Identify which cell holds the provided text, then report its (X, Y) central coordinate. 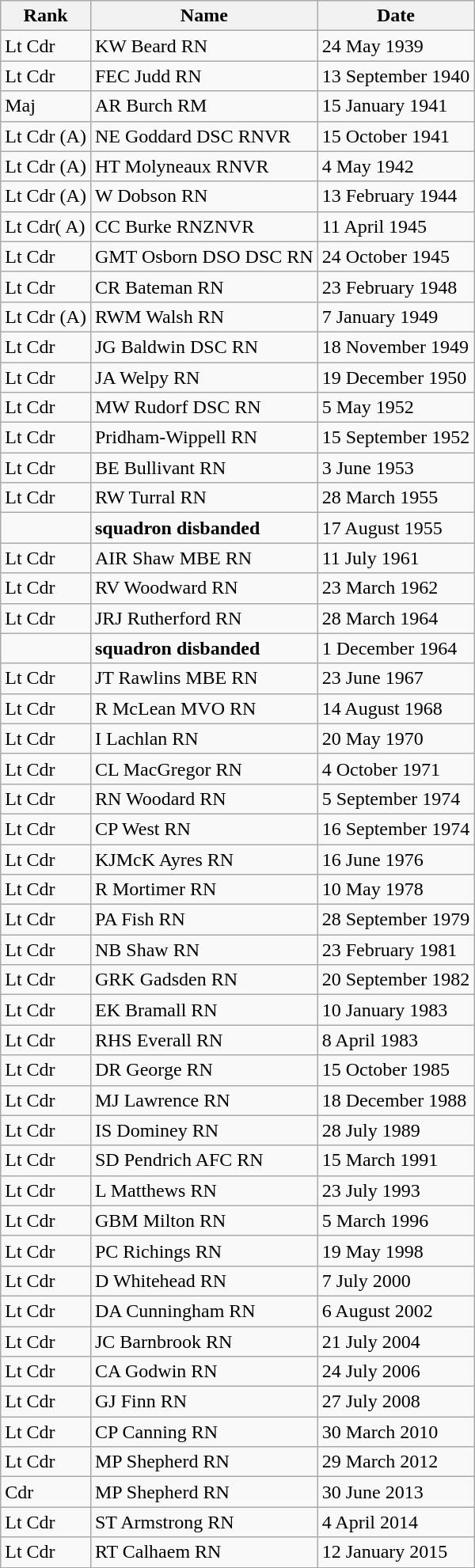
15 September 1952 (396, 438)
8 April 1983 (396, 1040)
13 February 1944 (396, 196)
17 August 1955 (396, 528)
PA Fish RN (204, 920)
5 September 1974 (396, 799)
RT Calhaem RN (204, 1552)
5 March 1996 (396, 1221)
7 January 1949 (396, 317)
GBM Milton RN (204, 1221)
16 September 1974 (396, 829)
JG Baldwin DSC RN (204, 347)
18 November 1949 (396, 347)
15 March 1991 (396, 1160)
DA Cunningham RN (204, 1311)
KW Beard RN (204, 46)
23 June 1967 (396, 678)
Maj (46, 106)
4 May 1942 (396, 166)
7 July 2000 (396, 1281)
16 June 1976 (396, 859)
MJ Lawrence RN (204, 1100)
CP West RN (204, 829)
4 October 1971 (396, 769)
12 January 2015 (396, 1552)
D Whitehead RN (204, 1281)
15 January 1941 (396, 106)
23 February 1948 (396, 287)
JRJ Rutherford RN (204, 618)
13 September 1940 (396, 76)
11 July 1961 (396, 558)
28 July 1989 (396, 1130)
30 June 2013 (396, 1492)
6 August 2002 (396, 1311)
Cdr (46, 1492)
10 January 1983 (396, 1010)
CP Canning RN (204, 1432)
30 March 2010 (396, 1432)
BE Bullivant RN (204, 468)
1 December 1964 (396, 648)
21 July 2004 (396, 1342)
IS Dominey RN (204, 1130)
R McLean MVO RN (204, 708)
24 May 1939 (396, 46)
GRK Gadsden RN (204, 980)
RV Woodward RN (204, 588)
RHS Everall RN (204, 1040)
CA Godwin RN (204, 1372)
GMT Osborn DSO DSC RN (204, 256)
HT Molyneaux RNVR (204, 166)
18 December 1988 (396, 1100)
SD Pendrich AFC RN (204, 1160)
19 May 1998 (396, 1251)
R Mortimer RN (204, 890)
CL MacGregor RN (204, 769)
FEC Judd RN (204, 76)
15 October 1985 (396, 1070)
AIR Shaw MBE RN (204, 558)
JT Rawlins MBE RN (204, 678)
Name (204, 16)
Rank (46, 16)
28 March 1964 (396, 618)
14 August 1968 (396, 708)
27 July 2008 (396, 1402)
RW Turral RN (204, 498)
MW Rudorf DSC RN (204, 408)
W Dobson RN (204, 196)
ST Armstrong RN (204, 1522)
23 July 1993 (396, 1190)
5 May 1952 (396, 408)
Date (396, 16)
JC Barnbrook RN (204, 1342)
15 October 1941 (396, 136)
RWM Walsh RN (204, 317)
Lt Cdr( A) (46, 226)
CC Burke RNZNVR (204, 226)
28 September 1979 (396, 920)
PC Richings RN (204, 1251)
10 May 1978 (396, 890)
24 October 1945 (396, 256)
GJ Finn RN (204, 1402)
L Matthews RN (204, 1190)
20 September 1982 (396, 980)
I Lachlan RN (204, 738)
AR Burch RM (204, 106)
Pridham-Wippell RN (204, 438)
JA Welpy RN (204, 378)
EK Bramall RN (204, 1010)
23 February 1981 (396, 950)
RN Woodard RN (204, 799)
DR George RN (204, 1070)
24 July 2006 (396, 1372)
29 March 2012 (396, 1462)
20 May 1970 (396, 738)
3 June 1953 (396, 468)
KJMcK Ayres RN (204, 859)
CR Bateman RN (204, 287)
28 March 1955 (396, 498)
NE Goddard DSC RNVR (204, 136)
4 April 2014 (396, 1522)
23 March 1962 (396, 588)
19 December 1950 (396, 378)
11 April 1945 (396, 226)
NB Shaw RN (204, 950)
